Find where the given text appears and provide that cell's center as [x, y] coordinate. 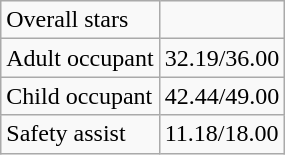
Adult occupant [80, 58]
11.18/18.00 [222, 134]
42.44/49.00 [222, 96]
32.19/36.00 [222, 58]
Overall stars [80, 20]
Child occupant [80, 96]
Safety assist [80, 134]
